From the cell containing the given text, extract its center point as (X, Y) coordinate. 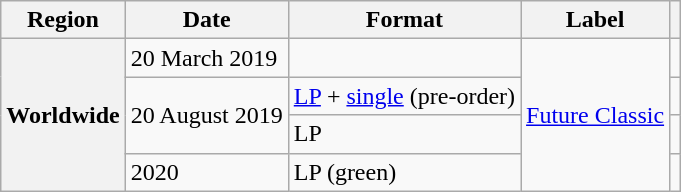
LP + single (pre-order) (404, 96)
Region (63, 20)
LP (green) (404, 172)
LP (404, 134)
Future Classic (596, 115)
Label (596, 20)
20 March 2019 (206, 58)
Date (206, 20)
2020 (206, 172)
Format (404, 20)
20 August 2019 (206, 115)
Worldwide (63, 115)
